Scan for the cell matching the given text and deliver its (X, Y) coordinate at center. 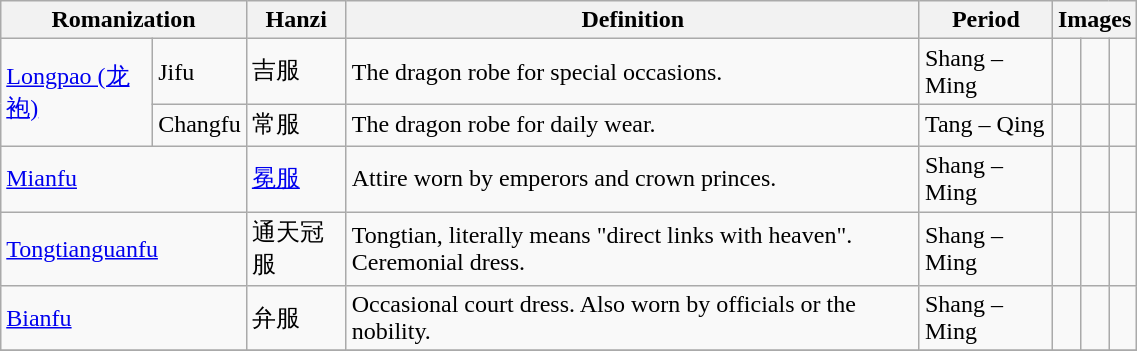
Occasional court dress. Also worn by officials or the nobility. (632, 318)
Attire worn by emperors and crown princes. (632, 178)
Definition (632, 20)
Tongtianguanfu (124, 249)
弁服 (296, 318)
Romanization (124, 20)
Jifu (200, 72)
Period (986, 20)
Bianfu (124, 318)
The dragon robe for special occasions. (632, 72)
常服 (296, 126)
Hanzi (296, 20)
Tang – Qing (986, 126)
通天冠服 (296, 249)
Tongtian, literally means "direct links with heaven". Ceremonial dress. (632, 249)
Mianfu (124, 178)
Longpao (龙袍) (77, 93)
冕服 (296, 178)
The dragon robe for daily wear. (632, 126)
Images (1094, 20)
Changfu (200, 126)
吉服 (296, 72)
